Identify which cell holds the provided text, then report its (x, y) central coordinate. 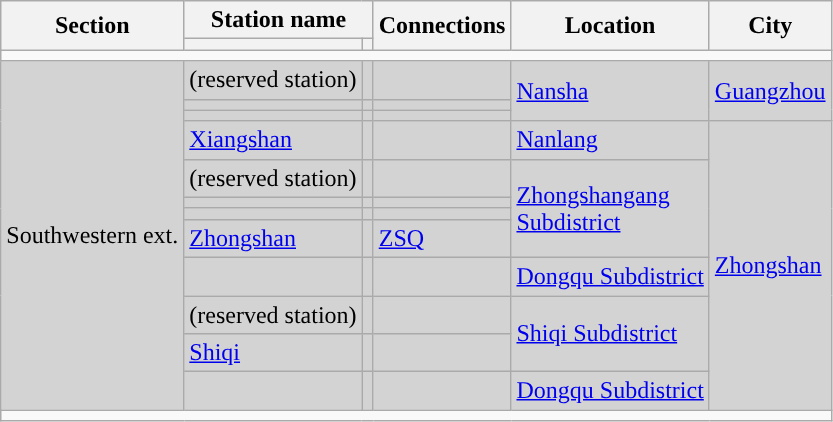
ZSQ (442, 238)
Guangzhou (770, 91)
Xiangshan (273, 140)
Shiqi Subdistrict (610, 334)
Nansha (610, 91)
ZhongshangangSubdistrict (610, 208)
City (770, 26)
Southwestern ext. (92, 236)
Location (610, 26)
Shiqi (273, 353)
Nanlang (610, 140)
Connections (442, 26)
Section (92, 26)
Station name (278, 20)
